Identify which cell holds the provided text, then report its [X, Y] central coordinate. 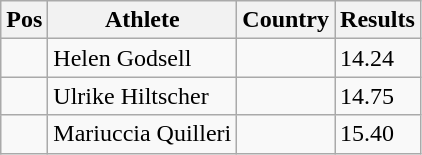
Ulrike Hiltscher [142, 96]
Results [378, 20]
14.75 [378, 96]
15.40 [378, 134]
Helen Godsell [142, 58]
Mariuccia Quilleri [142, 134]
Country [286, 20]
14.24 [378, 58]
Athlete [142, 20]
Pos [24, 20]
